Scan for the cell matching the given text and deliver its [x, y] coordinate at center. 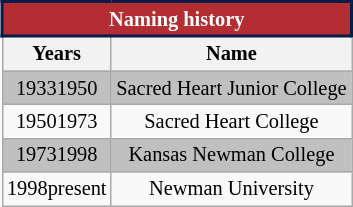
Years [56, 54]
Sacred Heart Junior College [231, 88]
19501973 [56, 122]
Newman University [231, 189]
Sacred Heart College [231, 122]
Kansas Newman College [231, 155]
Name [231, 54]
Naming history [176, 20]
19731998 [56, 155]
19331950 [56, 88]
1998present [56, 189]
